From the cell containing the given text, extract its center point as [x, y] coordinate. 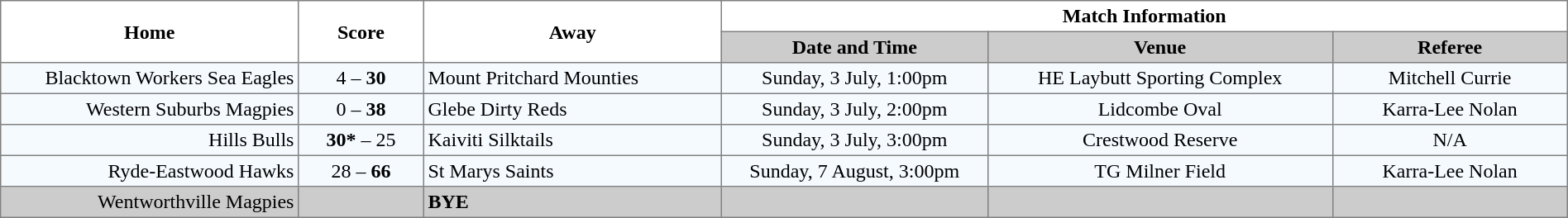
Away [572, 31]
Venue [1159, 47]
BYE [572, 202]
Kaiviti Silktails [572, 140]
Match Information [1145, 17]
Sunday, 7 August, 3:00pm [854, 171]
Ryde-Eastwood Hawks [150, 171]
Glebe Dirty Reds [572, 109]
Score [361, 31]
Mitchell Currie [1450, 78]
30* – 25 [361, 140]
Sunday, 3 July, 1:00pm [854, 78]
Date and Time [854, 47]
0 – 38 [361, 109]
St Marys Saints [572, 171]
Crestwood Reserve [1159, 140]
TG Milner Field [1159, 171]
Mount Pritchard Mounties [572, 78]
Western Suburbs Magpies [150, 109]
HE Laybutt Sporting Complex [1159, 78]
Hills Bulls [150, 140]
Wentworthville Magpies [150, 202]
Referee [1450, 47]
28 – 66 [361, 171]
Home [150, 31]
Sunday, 3 July, 3:00pm [854, 140]
Sunday, 3 July, 2:00pm [854, 109]
Lidcombe Oval [1159, 109]
Blacktown Workers Sea Eagles [150, 78]
4 – 30 [361, 78]
N/A [1450, 140]
